Identify which cell holds the provided text, then report its (X, Y) central coordinate. 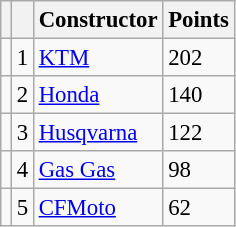
Honda (98, 95)
Husqvarna (98, 133)
98 (198, 170)
62 (198, 208)
Constructor (98, 20)
122 (198, 133)
140 (198, 95)
1 (22, 58)
Gas Gas (98, 170)
4 (22, 170)
KTM (98, 58)
2 (22, 95)
5 (22, 208)
3 (22, 133)
Points (198, 20)
202 (198, 58)
CFMoto (98, 208)
